Output the (x, y) coordinate of the center of the cell containing the given text.  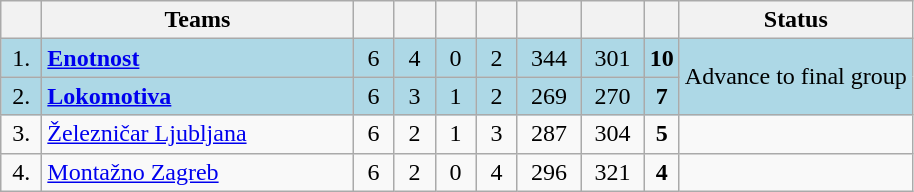
Lokomotiva (198, 96)
2. (22, 96)
1. (22, 58)
Advance to final group (796, 77)
Enotnost (198, 58)
7 (662, 96)
344 (549, 58)
321 (613, 172)
270 (613, 96)
269 (549, 96)
296 (549, 172)
Status (796, 20)
Montažno Zagreb (198, 172)
3. (22, 134)
5 (662, 134)
287 (549, 134)
10 (662, 58)
Teams (198, 20)
4. (22, 172)
301 (613, 58)
304 (613, 134)
Železničar Ljubljana (198, 134)
